Provide the (X, Y) coordinate of the cell's center where the given text is located.  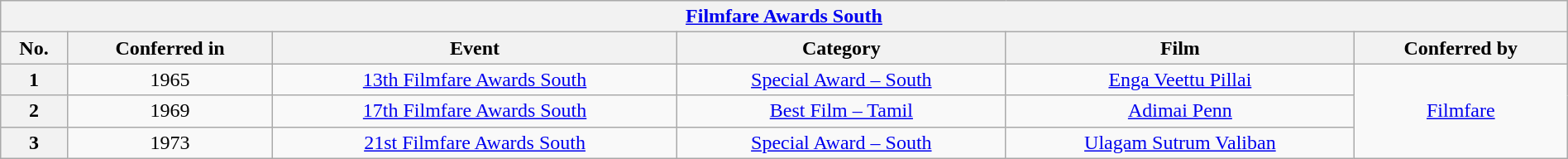
1 (35, 79)
Conferred in (170, 48)
Best Film – Tamil (841, 111)
Enga Veettu Pillai (1179, 79)
1973 (170, 142)
Filmfare Awards South (784, 17)
3 (35, 142)
Ulagam Sutrum Valiban (1179, 142)
Filmfare (1460, 111)
No. (35, 48)
13th Filmfare Awards South (475, 79)
2 (35, 111)
Adimai Penn (1179, 111)
Category (841, 48)
1965 (170, 79)
1969 (170, 111)
21st Filmfare Awards South (475, 142)
Film (1179, 48)
17th Filmfare Awards South (475, 111)
Event (475, 48)
Conferred by (1460, 48)
